Pinpoint the cell where the given text exists, returning its (X, Y) midpoint coordinate. 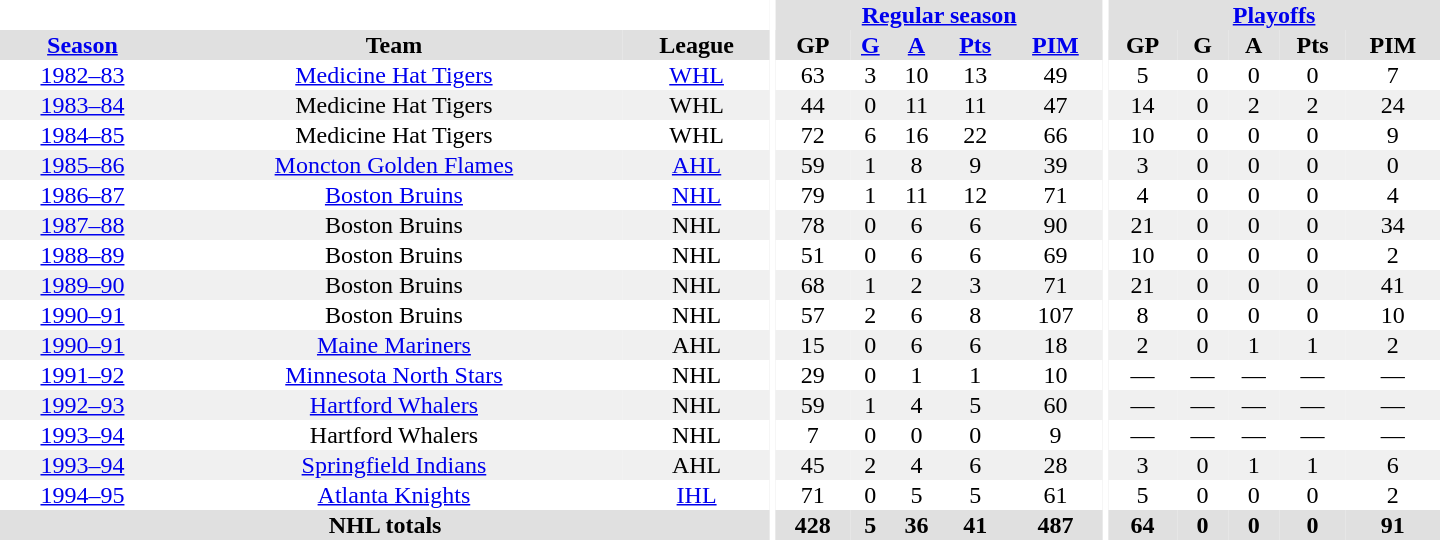
63 (813, 75)
24 (1393, 105)
69 (1055, 255)
14 (1142, 105)
Regular season (940, 15)
91 (1393, 525)
45 (813, 465)
1986–87 (82, 195)
15 (813, 345)
16 (916, 135)
57 (813, 315)
487 (1055, 525)
1994–95 (82, 495)
47 (1055, 105)
Springfield Indians (394, 465)
428 (813, 525)
Maine Mariners (394, 345)
1989–90 (82, 285)
IHL (696, 495)
League (696, 45)
60 (1055, 405)
49 (1055, 75)
Team (394, 45)
78 (813, 225)
Season (82, 45)
22 (975, 135)
18 (1055, 345)
1992–93 (82, 405)
29 (813, 375)
1984–85 (82, 135)
1982–83 (82, 75)
44 (813, 105)
107 (1055, 315)
90 (1055, 225)
1983–84 (82, 105)
NHL totals (385, 525)
Moncton Golden Flames (394, 165)
72 (813, 135)
28 (1055, 465)
34 (1393, 225)
79 (813, 195)
1988–89 (82, 255)
66 (1055, 135)
12 (975, 195)
68 (813, 285)
36 (916, 525)
61 (1055, 495)
1987–88 (82, 225)
Playoffs (1274, 15)
51 (813, 255)
Minnesota North Stars (394, 375)
64 (1142, 525)
1991–92 (82, 375)
Atlanta Knights (394, 495)
13 (975, 75)
1985–86 (82, 165)
39 (1055, 165)
